Return [X, Y] of the center of cell containing provided text 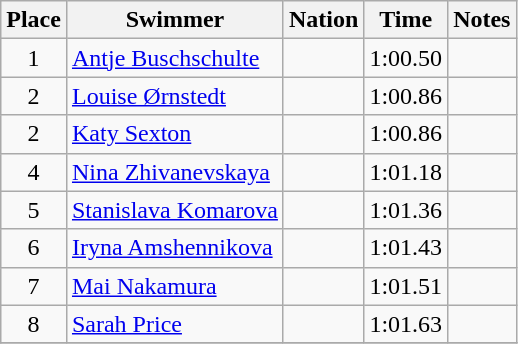
Sarah Price [174, 324]
Time [406, 20]
Nation [323, 20]
Mai Nakamura [174, 286]
1:01.51 [406, 286]
Place [34, 20]
1:01.18 [406, 172]
Katy Sexton [174, 134]
8 [34, 324]
Iryna Amshennikova [174, 248]
Antje Buschschulte [174, 58]
1:01.43 [406, 248]
1:01.63 [406, 324]
4 [34, 172]
6 [34, 248]
7 [34, 286]
Notes [482, 20]
Louise Ørnstedt [174, 96]
Swimmer [174, 20]
1:01.36 [406, 210]
5 [34, 210]
1 [34, 58]
Nina Zhivanevskaya [174, 172]
1:00.50 [406, 58]
Stanislava Komarova [174, 210]
